For the text-containing cell, return its midpoint in [X, Y] coordinate format. 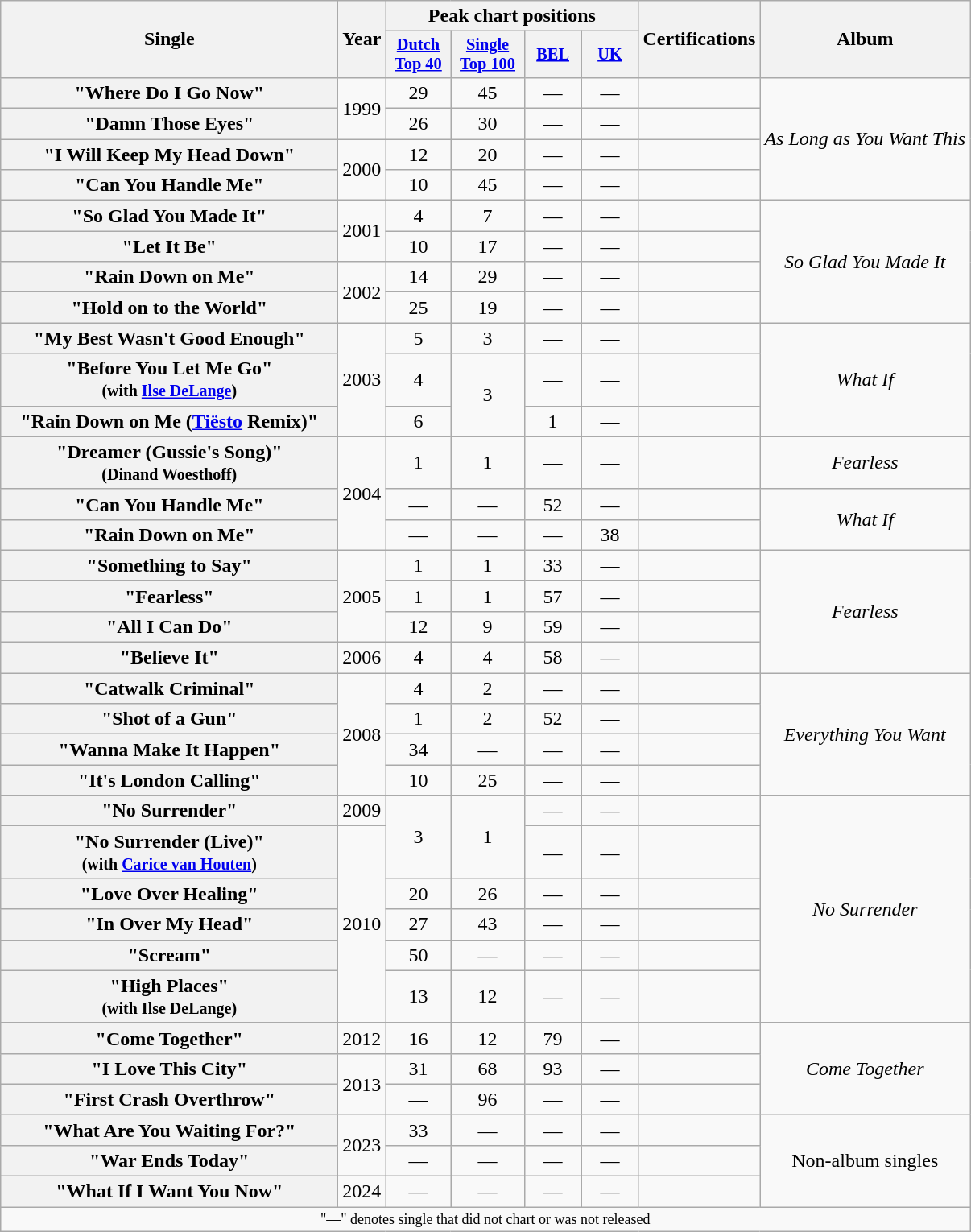
17 [488, 246]
"What If I Want You Now" [169, 1192]
2024 [362, 1192]
58 [552, 658]
2000 [362, 170]
50 [419, 955]
Everything You Want [865, 734]
2001 [362, 231]
"Fearless" [169, 596]
"Something to Say" [169, 565]
"So Glad You Made It" [169, 216]
"Love Over Healing" [169, 894]
9 [488, 626]
Dutch Top 40 [419, 55]
"I Will Keep My Head Down" [169, 155]
38 [610, 535]
57 [552, 596]
2012 [362, 1038]
Non-album singles [865, 1160]
"Before You Let Me Go"(with Ilse DeLange) [169, 380]
Single [169, 39]
"Rain Down on Me (Tiësto Remix)" [169, 421]
Album [865, 39]
"Damn Those Eyes" [169, 124]
"What Are You Waiting For?" [169, 1130]
7 [488, 216]
UK [610, 55]
"Hold on to the World" [169, 308]
"It's London Calling" [169, 780]
"Come Together" [169, 1038]
"No Surrender (Live)"(with Carice van Houten) [169, 852]
"Dreamer (Gussie's Song)"(Dinand Woesthoff) [169, 462]
79 [552, 1038]
2005 [362, 596]
31 [419, 1069]
13 [419, 997]
16 [419, 1038]
2003 [362, 380]
"Shot of a Gun" [169, 719]
Single Top 100 [488, 55]
2006 [362, 658]
96 [488, 1099]
"First Crash Overthrow" [169, 1099]
"I Love This City" [169, 1069]
1999 [362, 108]
93 [552, 1069]
14 [419, 277]
5 [419, 338]
2009 [362, 811]
19 [488, 308]
"Catwalk Criminal" [169, 688]
30 [488, 124]
6 [419, 421]
"In Over My Head" [169, 924]
As Long as You Want This [865, 138]
"My Best Wasn't Good Enough" [169, 338]
So Glad You Made It [865, 262]
"War Ends Today" [169, 1160]
2004 [362, 493]
BEL [552, 55]
Year [362, 39]
"Believe It" [169, 658]
Come Together [865, 1069]
68 [488, 1069]
No Surrender [865, 909]
"All I Can Do" [169, 626]
43 [488, 924]
"High Places"(with Ilse DeLange) [169, 997]
59 [552, 626]
Certifications [699, 39]
34 [419, 750]
"Scream" [169, 955]
"Where Do I Go Now" [169, 93]
2002 [362, 292]
"Wanna Make It Happen" [169, 750]
Peak chart positions [512, 16]
"Let It Be" [169, 246]
27 [419, 924]
2010 [362, 924]
"—" denotes single that did not chart or was not released [486, 1219]
2008 [362, 734]
2013 [362, 1084]
"No Surrender" [169, 811]
2023 [362, 1145]
